Output the [x, y] coordinate of the center of the cell containing the given text.  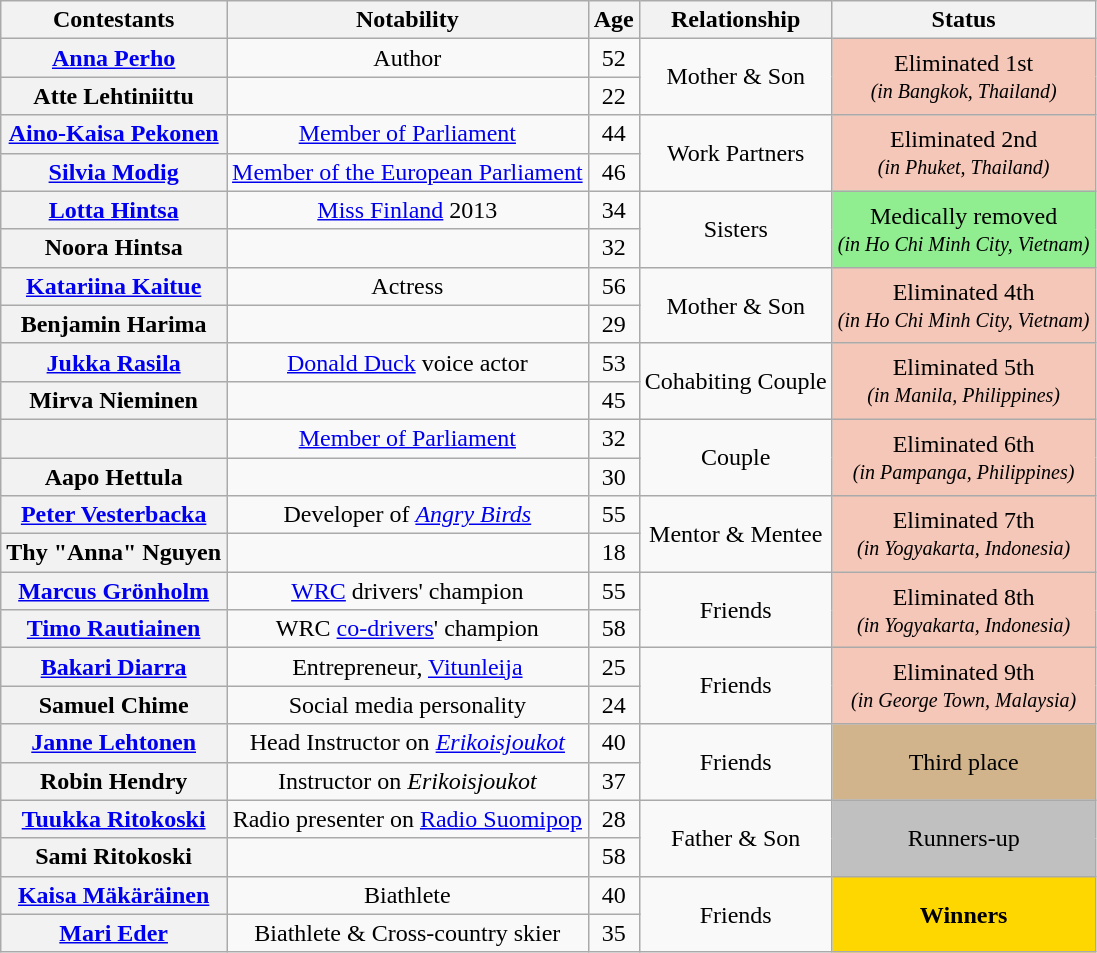
Cohabiting Couple [736, 381]
Eliminated 9th(in George Town, Malaysia) [964, 686]
Anna Perho [114, 58]
Katariina Kaitue [114, 286]
18 [614, 553]
Janne Lehtonen [114, 743]
Jukka Rasila [114, 362]
Father & Son [736, 838]
Timo Rautiainen [114, 629]
Work Partners [736, 153]
Atte Lehtiniittu [114, 96]
Thy "Anna" Nguyen [114, 553]
Robin Hendry [114, 781]
Actress [408, 286]
Eliminated 2nd(in Phuket, Thailand) [964, 153]
44 [614, 134]
Aapo Hettula [114, 477]
Author [408, 58]
Eliminated 7th(in Yogyakarta, Indonesia) [964, 534]
Lotta Hintsa [114, 210]
35 [614, 933]
Tuukka Ritokoski [114, 819]
WRC co-drivers' champion [408, 629]
Miss Finland 2013 [408, 210]
Member of the European Parliament [408, 172]
Benjamin Harima [114, 324]
29 [614, 324]
Medically removed(in Ho Chi Minh City, Vietnam) [964, 229]
Relationship [736, 20]
Developer of Angry Birds [408, 515]
Mentor & Mentee [736, 534]
Status [964, 20]
WRC drivers' champion [408, 591]
Kaisa Mäkäräinen [114, 895]
Head Instructor on Erikoisjoukot [408, 743]
30 [614, 477]
Winners [964, 914]
Contestants [114, 20]
Age [614, 20]
Biathlete [408, 895]
37 [614, 781]
22 [614, 96]
Couple [736, 457]
Mirva Nieminen [114, 400]
Sami Ritokoski [114, 857]
Peter Vesterbacka [114, 515]
Marcus Grönholm [114, 591]
Sisters [736, 229]
Eliminated 6th(in Pampanga, Philippines) [964, 457]
24 [614, 705]
56 [614, 286]
Runners-up [964, 838]
Social media personality [408, 705]
Noora Hintsa [114, 248]
Bakari Diarra [114, 667]
Notability [408, 20]
52 [614, 58]
Silvia Modig [114, 172]
34 [614, 210]
46 [614, 172]
Aino-Kaisa Pekonen [114, 134]
45 [614, 400]
Third place [964, 762]
Donald Duck voice actor [408, 362]
Mari Eder [114, 933]
53 [614, 362]
28 [614, 819]
Instructor on Erikoisjoukot [408, 781]
Eliminated 1st(in Bangkok, Thailand) [964, 77]
25 [614, 667]
Entrepreneur, Vitunleija [408, 667]
Eliminated 4th(in Ho Chi Minh City, Vietnam) [964, 305]
Eliminated 8th(in Yogyakarta, Indonesia) [964, 610]
Biathlete & Cross-country skier [408, 933]
Radio presenter on Radio Suomipop [408, 819]
Eliminated 5th(in Manila, Philippines) [964, 381]
Samuel Chime [114, 705]
